Determine the [X, Y] coordinate at the center of the cell enclosing the given text.  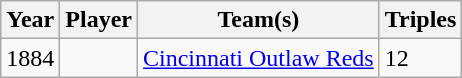
Cincinnati Outlaw Reds [259, 58]
Year [30, 20]
1884 [30, 58]
12 [420, 58]
Player [99, 20]
Triples [420, 20]
Team(s) [259, 20]
